Find where the given text appears and provide that cell's center as (x, y) coordinate. 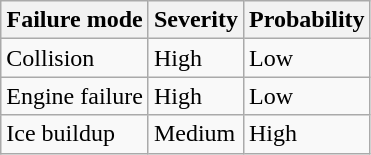
Engine failure (75, 96)
Probability (306, 20)
Ice buildup (75, 134)
Collision (75, 58)
Medium (196, 134)
Severity (196, 20)
Failure mode (75, 20)
